Provide the [X, Y] coordinate of the cell's center where the given text is located.  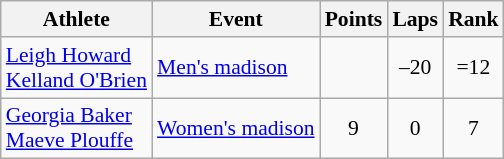
=12 [474, 68]
Athlete [76, 19]
Men's madison [236, 68]
Points [354, 19]
Georgia BakerMaeve Plouffe [76, 128]
Laps [415, 19]
Rank [474, 19]
Leigh HowardKelland O'Brien [76, 68]
–20 [415, 68]
Women's madison [236, 128]
Event [236, 19]
9 [354, 128]
7 [474, 128]
0 [415, 128]
